Return the (X, Y) coordinate for the center point of the cell that contains the specified text.  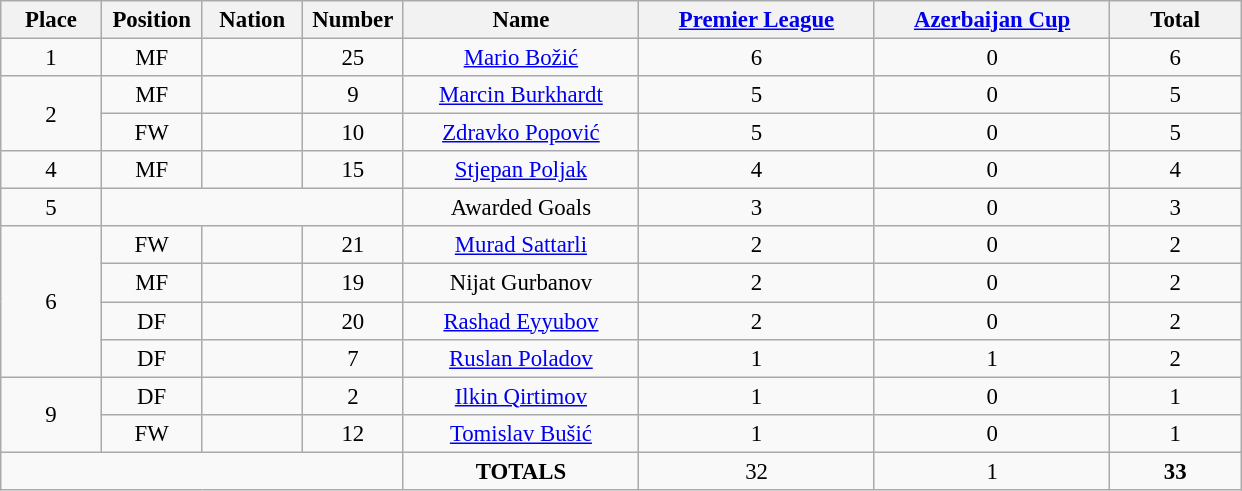
Ruslan Poladov (521, 358)
Ilkin Qirtimov (521, 396)
Mario Božić (521, 58)
Nijat Gurbanov (521, 283)
Marcin Burkhardt (521, 95)
33 (1176, 471)
Premier League (757, 20)
Zdravko Popović (521, 133)
Total (1176, 20)
Nation (252, 20)
Rashad Eyyubov (521, 321)
Name (521, 20)
Position (152, 20)
Number (354, 20)
Azerbaijan Cup (992, 20)
12 (354, 433)
TOTALS (521, 471)
Stjepan Poljak (521, 170)
19 (354, 283)
21 (354, 245)
7 (354, 358)
32 (757, 471)
Awarded Goals (521, 208)
Place (52, 20)
15 (354, 170)
10 (354, 133)
Tomislav Bušić (521, 433)
20 (354, 321)
25 (354, 58)
Murad Sattarli (521, 245)
